Provide the [X, Y] coordinate of the cell's center where the given text is located.  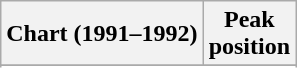
Chart (1991–1992) [102, 34]
Peakposition [249, 34]
